Determine the (x, y) coordinate at the center of the cell enclosing the given text.  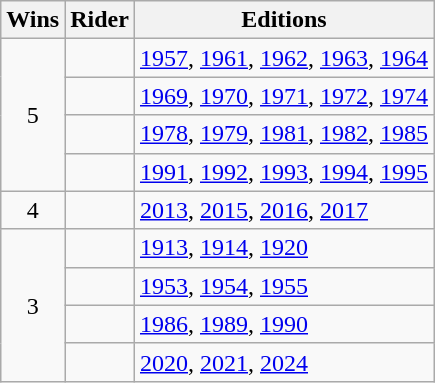
1957, 1961, 1962, 1963, 1964 (284, 58)
Editions (284, 20)
1986, 1989, 1990 (284, 324)
1991, 1992, 1993, 1994, 1995 (284, 172)
1978, 1979, 1981, 1982, 1985 (284, 134)
5 (33, 115)
Wins (33, 20)
4 (33, 210)
1953, 1954, 1955 (284, 286)
2020, 2021, 2024 (284, 362)
Rider (100, 20)
1913, 1914, 1920 (284, 248)
1969, 1970, 1971, 1972, 1974 (284, 96)
2013, 2015, 2016, 2017 (284, 210)
3 (33, 305)
